Capture the cell that displays the provided text and extract its (x, y) central coordinate. 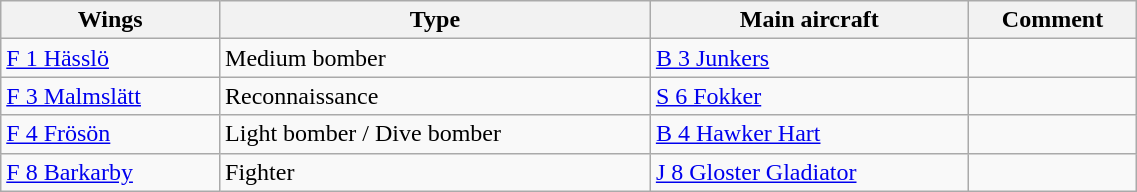
B 4 Hawker Hart (809, 134)
Wings (110, 20)
F 1 Hässlö (110, 58)
F 4 Frösön (110, 134)
Fighter (436, 172)
Type (436, 20)
Light bomber / Dive bomber (436, 134)
Medium bomber (436, 58)
Comment (1052, 20)
J 8 Gloster Gladiator (809, 172)
B 3 Junkers (809, 58)
F 3 Malmslätt (110, 96)
Main aircraft (809, 20)
S 6 Fokker (809, 96)
F 8 Barkarby (110, 172)
Reconnaissance (436, 96)
